For the text-containing cell, return its midpoint in (x, y) coordinate format. 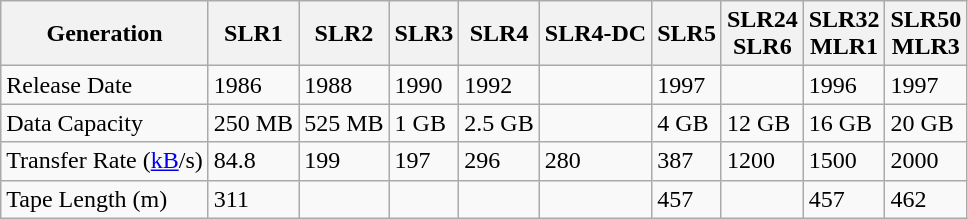
16 GB (844, 123)
2.5 GB (499, 123)
1986 (253, 85)
Release Date (104, 85)
SLR24 SLR6 (762, 34)
525 MB (344, 123)
Tape Length (m) (104, 199)
1200 (762, 161)
311 (253, 199)
1992 (499, 85)
20 GB (926, 123)
SLR50 MLR3 (926, 34)
SLR2 (344, 34)
SLR4-DC (595, 34)
SLR5 (687, 34)
SLR1 (253, 34)
197 (424, 161)
1988 (344, 85)
4 GB (687, 123)
462 (926, 199)
12 GB (762, 123)
Transfer Rate (kB/s) (104, 161)
199 (344, 161)
1996 (844, 85)
2000 (926, 161)
84.8 (253, 161)
280 (595, 161)
SLR32 MLR1 (844, 34)
SLR4 (499, 34)
387 (687, 161)
296 (499, 161)
SLR3 (424, 34)
1 GB (424, 123)
Generation (104, 34)
1990 (424, 85)
250 MB (253, 123)
Data Capacity (104, 123)
1500 (844, 161)
